Scan for the cell matching the given text and deliver its [X, Y] coordinate at center. 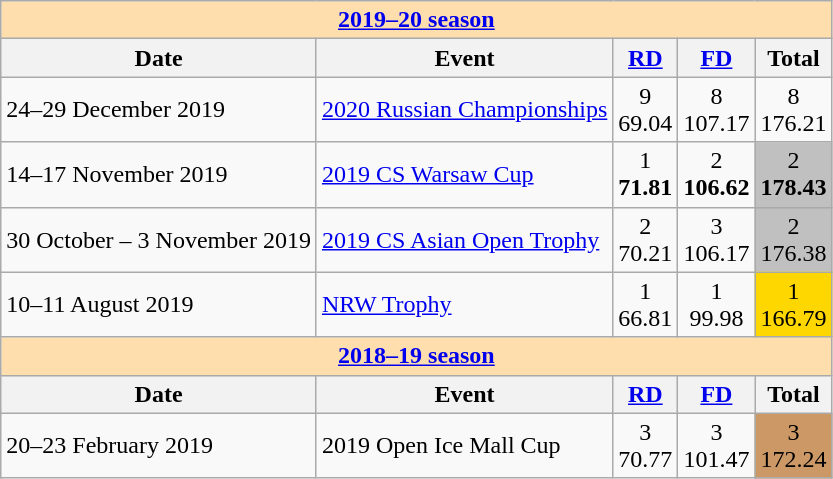
3 101.47 [716, 446]
1 166.79 [794, 304]
2 70.21 [646, 240]
2019–20 season [416, 20]
2019 CS Warsaw Cup [464, 174]
14–17 November 2019 [159, 174]
2019 CS Asian Open Trophy [464, 240]
3 106.17 [716, 240]
1 99.98 [716, 304]
1 71.81 [646, 174]
2 106.62 [716, 174]
2 176.38 [794, 240]
8 176.21 [794, 110]
1 66.81 [646, 304]
24–29 December 2019 [159, 110]
9 69.04 [646, 110]
2019 Open Ice Mall Cup [464, 446]
30 October – 3 November 2019 [159, 240]
10–11 August 2019 [159, 304]
3 70.77 [646, 446]
2018–19 season [416, 356]
3 172.24 [794, 446]
2020 Russian Championships [464, 110]
20–23 February 2019 [159, 446]
NRW Trophy [464, 304]
2 178.43 [794, 174]
8 107.17 [716, 110]
